Provide the [x, y] coordinate of the cell's center where the given text is located.  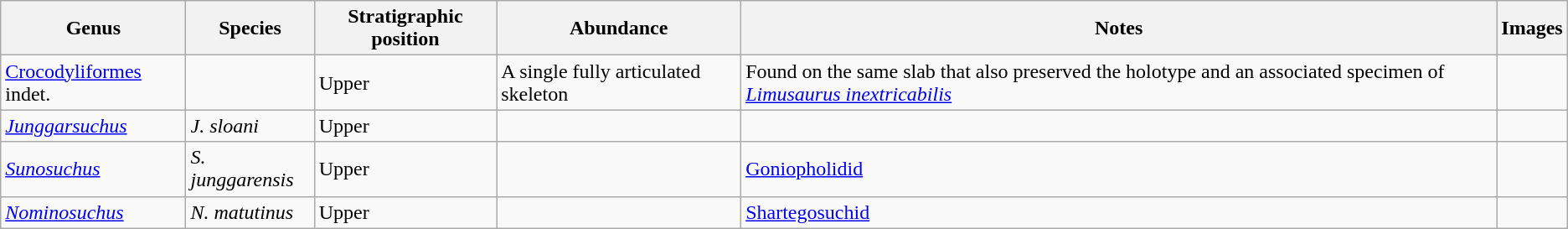
Abundance [619, 29]
Images [1532, 29]
N. matutinus [250, 212]
A single fully articulated skeleton [619, 82]
Genus [94, 29]
Sunosuchus [94, 169]
Junggarsuchus [94, 126]
Found on the same slab that also preserved the holotype and an associated specimen of Limusaurus inextricabilis [1119, 82]
Crocodyliformes indet. [94, 82]
Notes [1119, 29]
Shartegosuchid [1119, 212]
S. junggarensis [250, 169]
Stratigraphic position [405, 29]
Nominosuchus [94, 212]
J. sloani [250, 126]
Goniopholidid [1119, 169]
Species [250, 29]
